Capture the cell that displays the provided text and extract its [X, Y] central coordinate. 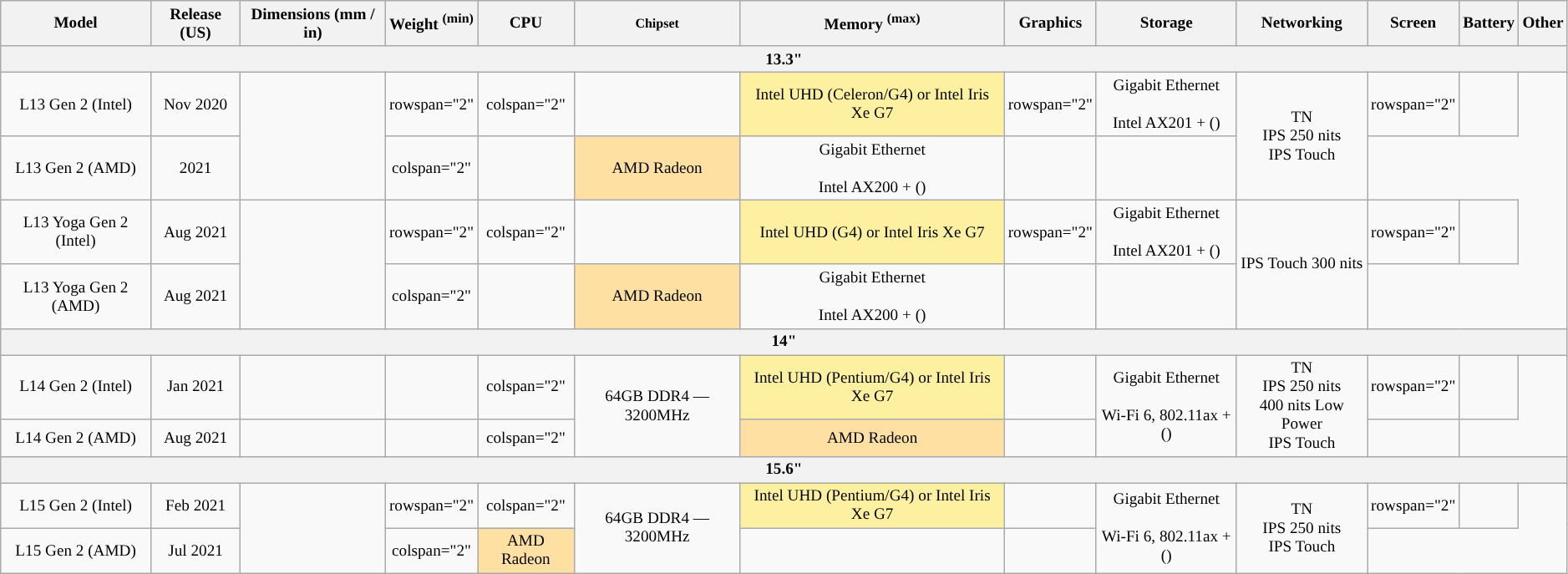
2021 [195, 169]
Storage [1166, 23]
L14 Gen 2 (AMD) [76, 438]
Other [1543, 23]
Feb 2021 [195, 505]
Release (US) [195, 23]
L15 Gen 2 (AMD) [76, 551]
Networking [1302, 23]
13.3" [784, 59]
L13 Gen 2 (Intel) [76, 104]
L15 Gen 2 (Intel) [76, 505]
Screen [1413, 23]
Battery [1489, 23]
Intel UHD (Celeron/G4) or Intel Iris Xe G7 [872, 104]
Graphics [1050, 23]
L13 Gen 2 (AMD) [76, 169]
Chipset [657, 23]
15.6" [784, 470]
L14 Gen 2 (Intel) [76, 388]
Model [76, 23]
Jul 2021 [195, 551]
Weight (min) [431, 23]
Jan 2021 [195, 388]
L13 Yoga Gen 2 (Intel) [76, 232]
L13 Yoga Gen 2 (AMD) [76, 296]
Memory (max) [872, 23]
Dimensions (mm / in) [313, 23]
IPS Touch 300 nits [1302, 264]
TN IPS 250 nits 400 nits Low Power IPS Touch [1302, 406]
Intel UHD (G4) or Intel Iris Xe G7 [872, 232]
Nov 2020 [195, 104]
CPU [526, 23]
14" [784, 342]
